For the text-containing cell, return its midpoint in [x, y] coordinate format. 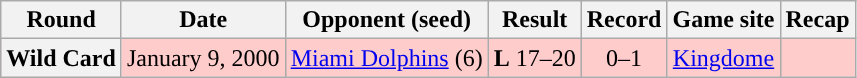
Miami Dolphins (6) [386, 58]
Opponent (seed) [386, 20]
January 9, 2000 [203, 58]
Result [534, 20]
Wild Card [62, 58]
Round [62, 20]
L 17–20 [534, 58]
Record [624, 20]
Game site [724, 20]
0–1 [624, 58]
Recap [818, 20]
Date [203, 20]
Kingdome [724, 58]
